Pinpoint the cell where the given text exists, returning its [X, Y] midpoint coordinate. 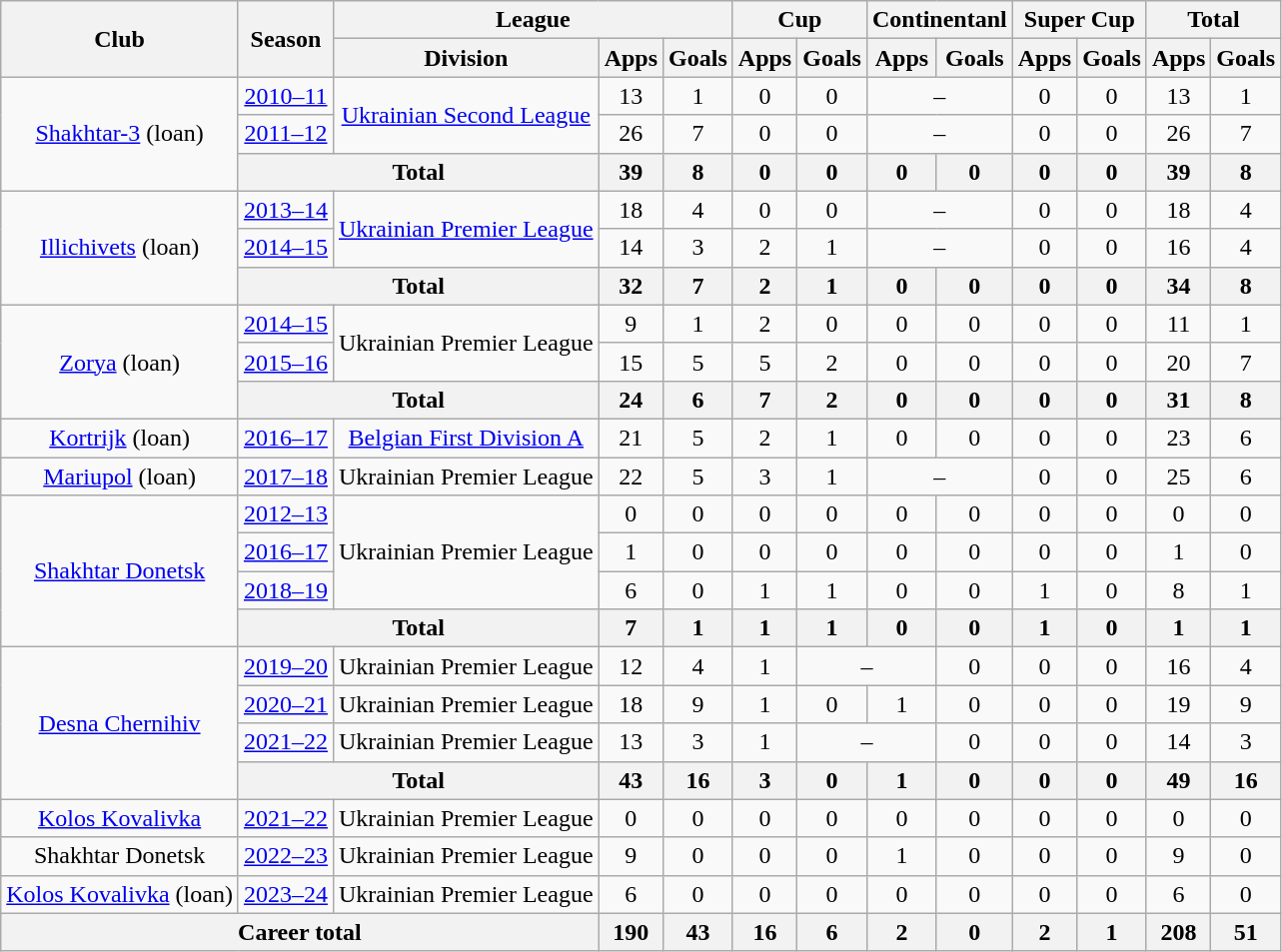
25 [1178, 476]
Ukrainian Second League [466, 115]
19 [1178, 704]
Illichivets (loan) [120, 248]
24 [631, 400]
15 [631, 362]
Kolos Kovalivka [120, 818]
190 [631, 932]
2012–13 [286, 514]
12 [631, 666]
Mariupol (loan) [120, 476]
Career total [300, 932]
2020–21 [286, 704]
51 [1246, 932]
Kortrijk (loan) [120, 438]
Season [286, 39]
31 [1178, 400]
Cup [799, 20]
2019–20 [286, 666]
2010–11 [286, 96]
11 [1178, 324]
2018–19 [286, 590]
2011–12 [286, 134]
Super Cup [1079, 20]
208 [1178, 932]
34 [1178, 286]
League [533, 20]
21 [631, 438]
49 [1178, 780]
Shakhtar-3 (loan) [120, 134]
Continentanl [939, 20]
Desna Chernihiv [120, 723]
20 [1178, 362]
2013–14 [286, 210]
Kolos Kovalivka (loan) [120, 894]
2023–24 [286, 894]
2022–23 [286, 856]
23 [1178, 438]
Club [120, 39]
Zorya (loan) [120, 362]
32 [631, 286]
Belgian First Division A [466, 438]
2017–18 [286, 476]
Division [466, 58]
22 [631, 476]
2015–16 [286, 362]
